Determine the (x, y) coordinate at the center of the cell enclosing the given text.  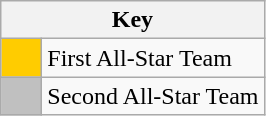
Key (132, 20)
Second All-Star Team (153, 96)
First All-Star Team (153, 58)
